Determine the (x, y) coordinate at the center of the cell enclosing the given text.  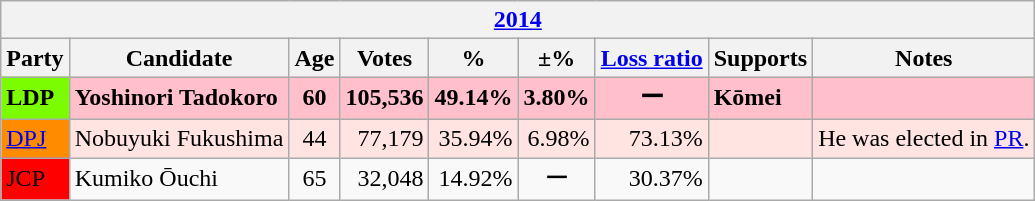
14.92% (474, 180)
3.80% (556, 98)
Votes (384, 58)
JCP (35, 180)
Kumiko Ōuchi (179, 180)
44 (314, 138)
Age (314, 58)
% (474, 58)
73.13% (652, 138)
Yoshinori Tadokoro (179, 98)
DPJ (35, 138)
He was elected in PR. (924, 138)
Loss ratio (652, 58)
2014 (518, 20)
60 (314, 98)
Candidate (179, 58)
49.14% (474, 98)
65 (314, 180)
30.37% (652, 180)
LDP (35, 98)
Kōmei (760, 98)
105,536 (384, 98)
Notes (924, 58)
Nobuyuki Fukushima (179, 138)
Party (35, 58)
±% (556, 58)
Supports (760, 58)
77,179 (384, 138)
35.94% (474, 138)
32,048 (384, 180)
6.98% (556, 138)
